Pinpoint the cell where the given text exists, returning its (X, Y) midpoint coordinate. 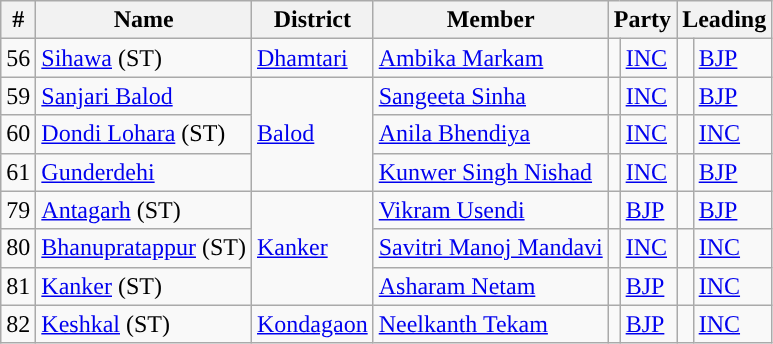
Vikram Usendi (490, 210)
81 (18, 286)
Keshkal (ST) (144, 324)
Sanjari Balod (144, 96)
District (312, 20)
Sihawa (ST) (144, 58)
# (18, 20)
Anila Bhendiya (490, 134)
Member (490, 20)
59 (18, 96)
Kunwer Singh Nishad (490, 172)
Savitri Manoj Mandavi (490, 248)
Bhanupratappur (ST) (144, 248)
Leading (724, 20)
Party (642, 20)
Neelkanth Tekam (490, 324)
61 (18, 172)
Ambika Markam (490, 58)
Sangeeta Sinha (490, 96)
60 (18, 134)
Dhamtari (312, 58)
82 (18, 324)
Name (144, 20)
Gunderdehi (144, 172)
Asharam Netam (490, 286)
Kanker (312, 248)
Dondi Lohara (ST) (144, 134)
79 (18, 210)
56 (18, 58)
Kanker (ST) (144, 286)
Balod (312, 134)
Antagarh (ST) (144, 210)
Kondagaon (312, 324)
80 (18, 248)
